Locate the cell with the specified text and output its [X, Y] center coordinate. 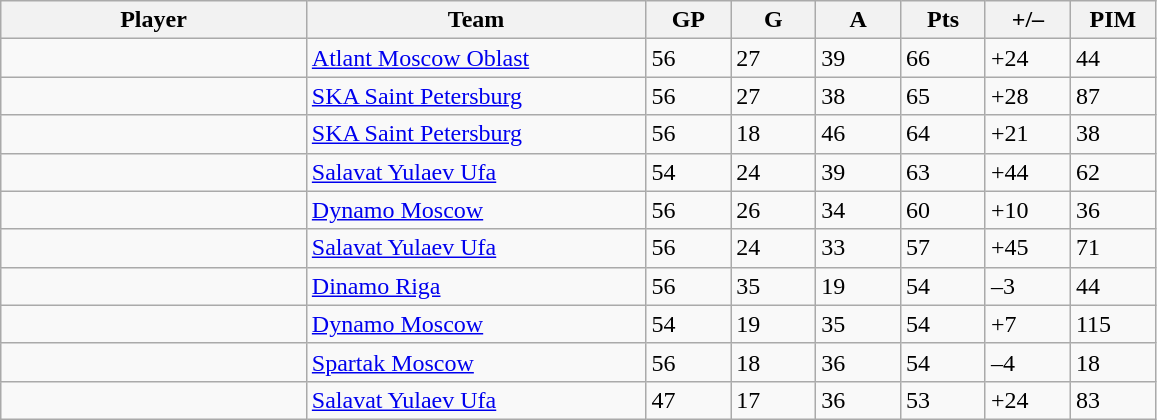
A [858, 20]
47 [688, 400]
GP [688, 20]
Dinamo Riga [476, 286]
17 [774, 400]
34 [858, 210]
+44 [1028, 172]
PIM [1112, 20]
60 [944, 210]
53 [944, 400]
–3 [1028, 286]
G [774, 20]
+10 [1028, 210]
33 [858, 248]
+7 [1028, 324]
65 [944, 96]
63 [944, 172]
57 [944, 248]
66 [944, 58]
+45 [1028, 248]
Pts [944, 20]
62 [1112, 172]
64 [944, 134]
Atlant Moscow Oblast [476, 58]
Spartak Moscow [476, 362]
+/– [1028, 20]
115 [1112, 324]
+21 [1028, 134]
87 [1112, 96]
26 [774, 210]
71 [1112, 248]
Player [154, 20]
Team [476, 20]
+28 [1028, 96]
46 [858, 134]
–4 [1028, 362]
83 [1112, 400]
